Find where the given text appears and provide that cell's center as [X, Y] coordinate. 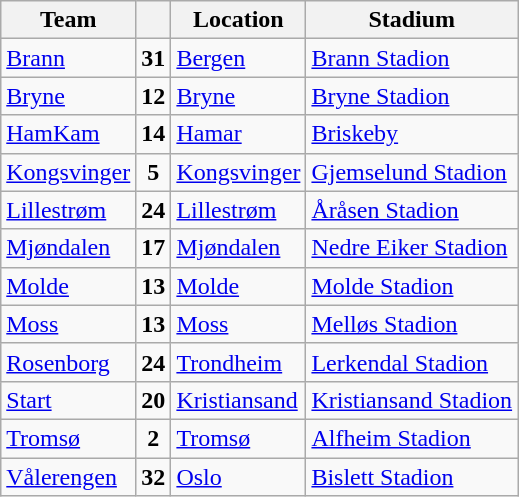
Location [238, 20]
Briskeby [412, 134]
Stadium [412, 20]
Brann [68, 58]
Brann Stadion [412, 58]
Lerkendal Stadion [412, 362]
32 [154, 477]
Bergen [238, 58]
Molde Stadion [412, 286]
Åråsen Stadion [412, 210]
5 [154, 172]
Start [68, 400]
Kristiansand Stadion [412, 400]
20 [154, 400]
Bislett Stadion [412, 477]
Trondheim [238, 362]
14 [154, 134]
Rosenborg [68, 362]
12 [154, 96]
17 [154, 248]
Nedre Eiker Stadion [412, 248]
Alfheim Stadion [412, 438]
Kristiansand [238, 400]
Oslo [238, 477]
HamKam [68, 134]
2 [154, 438]
Team [68, 20]
Bryne Stadion [412, 96]
Melløs Stadion [412, 324]
Gjemselund Stadion [412, 172]
Vålerengen [68, 477]
Hamar [238, 134]
31 [154, 58]
